Return the (x, y) coordinate for the center point of the cell that contains the specified text.  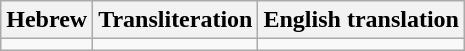
English translation (361, 20)
Transliteration (176, 20)
Hebrew (47, 20)
